Locate the cell with the specified text and output its (x, y) center coordinate. 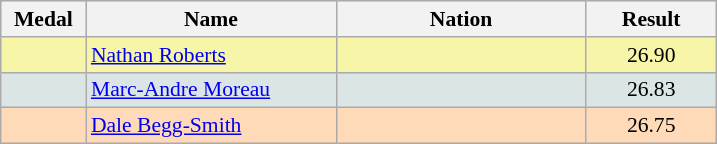
26.90 (651, 55)
26.75 (651, 126)
Marc-Andre Moreau (211, 90)
Nathan Roberts (211, 55)
Medal (44, 19)
Nation (461, 19)
Result (651, 19)
Name (211, 19)
26.83 (651, 90)
Dale Begg-Smith (211, 126)
